Find where the given text appears and provide that cell's center as (x, y) coordinate. 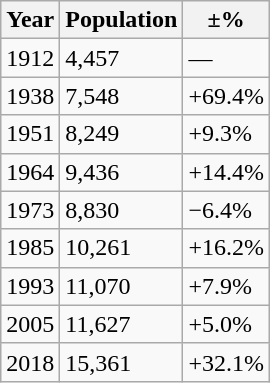
9,436 (122, 172)
15,361 (122, 362)
Population (122, 20)
1912 (30, 58)
1973 (30, 210)
1964 (30, 172)
2018 (30, 362)
8,249 (122, 134)
7,548 (122, 96)
1951 (30, 134)
+5.0% (226, 324)
+32.1% (226, 362)
1938 (30, 96)
10,261 (122, 248)
±% (226, 20)
−6.4% (226, 210)
+69.4% (226, 96)
— (226, 58)
1985 (30, 248)
+14.4% (226, 172)
+9.3% (226, 134)
2005 (30, 324)
+16.2% (226, 248)
11,627 (122, 324)
11,070 (122, 286)
+7.9% (226, 286)
4,457 (122, 58)
1993 (30, 286)
8,830 (122, 210)
Year (30, 20)
